Return the (X, Y) coordinate for the center point of the cell that contains the specified text.  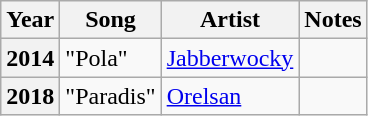
Song (110, 20)
"Pola" (110, 58)
Orelsan (230, 96)
Jabberwocky (230, 58)
2018 (30, 96)
Year (30, 20)
Artist (230, 20)
2014 (30, 58)
"Paradis" (110, 96)
Notes (333, 20)
